Detect which cell encompasses the target text, then output its [X, Y] center coordinate. 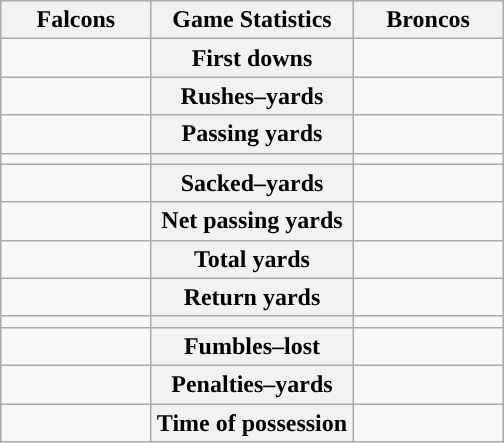
Game Statistics [252, 20]
Time of possession [252, 423]
Sacked–yards [252, 183]
Passing yards [252, 134]
Total yards [252, 259]
Net passing yards [252, 221]
First downs [252, 58]
Rushes–yards [252, 96]
Return yards [252, 297]
Fumbles–lost [252, 346]
Falcons [76, 20]
Penalties–yards [252, 384]
Broncos [428, 20]
